Capture the cell that displays the provided text and extract its [X, Y] central coordinate. 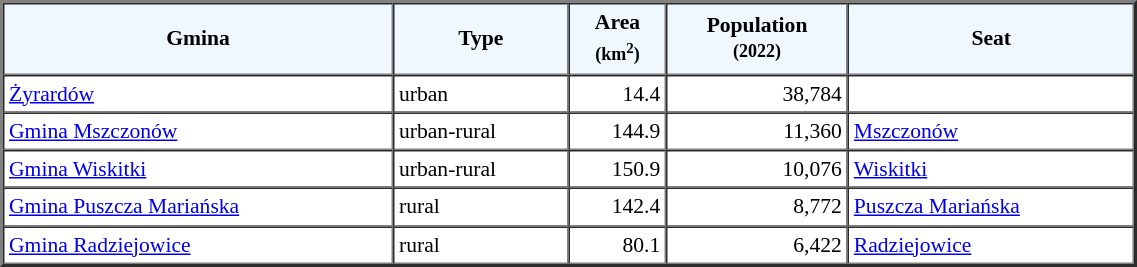
Wiskitki [992, 169]
Gmina Wiskitki [198, 169]
Mszczonów [992, 131]
80.1 [618, 245]
Radziejowice [992, 245]
14.4 [618, 93]
150.9 [618, 169]
Area(km2) [618, 38]
Seat [992, 38]
38,784 [757, 93]
Puszcza Mariańska [992, 207]
Gmina [198, 38]
urban [481, 93]
144.9 [618, 131]
11,360 [757, 131]
142.4 [618, 207]
Gmina Radziejowice [198, 245]
Gmina Puszcza Mariańska [198, 207]
Type [481, 38]
10,076 [757, 169]
8,772 [757, 207]
6,422 [757, 245]
Żyrardów [198, 93]
Gmina Mszczonów [198, 131]
Population(2022) [757, 38]
